Extract the (x, y) coordinate from the center of the cell holding the provided text.  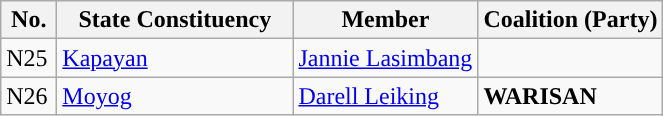
Moyog (175, 96)
State Constituency (175, 20)
No. (29, 20)
N26 (29, 96)
Kapayan (175, 58)
N25 (29, 58)
Jannie Lasimbang (386, 58)
Darell Leiking (386, 96)
Member (386, 20)
Coalition (Party) (570, 20)
WARISAN (570, 96)
